Pinpoint the cell where the given text exists, returning its (X, Y) midpoint coordinate. 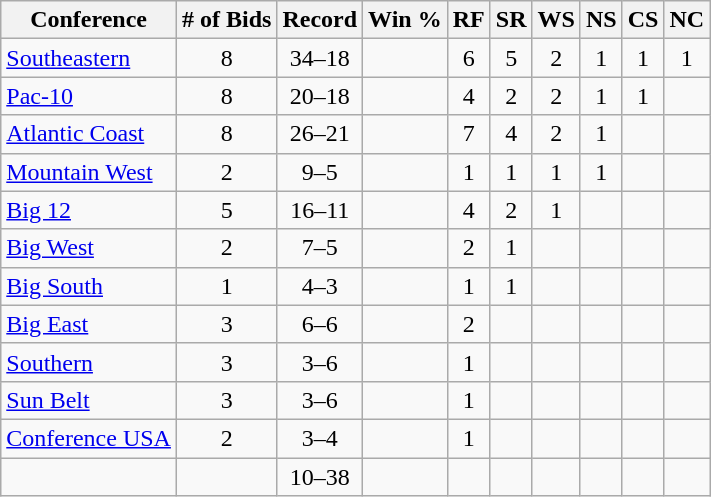
7 (468, 134)
Conference USA (89, 438)
Record (320, 20)
Mountain West (89, 172)
6 (468, 58)
Atlantic Coast (89, 134)
26–21 (320, 134)
3–4 (320, 438)
4–3 (320, 286)
Conference (89, 20)
Sun Belt (89, 400)
Southern (89, 362)
Big West (89, 248)
CS (643, 20)
NC (687, 20)
Big 12 (89, 210)
6–6 (320, 324)
7–5 (320, 248)
Win % (406, 20)
WS (556, 20)
SR (511, 20)
9–5 (320, 172)
Pac-10 (89, 96)
Big East (89, 324)
NS (601, 20)
RF (468, 20)
# of Bids (226, 20)
20–18 (320, 96)
Southeastern (89, 58)
16–11 (320, 210)
34–18 (320, 58)
Big South (89, 286)
10–38 (320, 477)
